Provide the [x, y] coordinate of the cell's center where the given text is located.  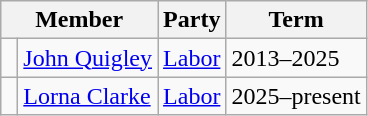
John Quigley [88, 58]
2025–present [296, 96]
Party [192, 20]
2013–2025 [296, 58]
Member [80, 20]
Term [296, 20]
Lorna Clarke [88, 96]
